For the text-containing cell, return its midpoint in [x, y] coordinate format. 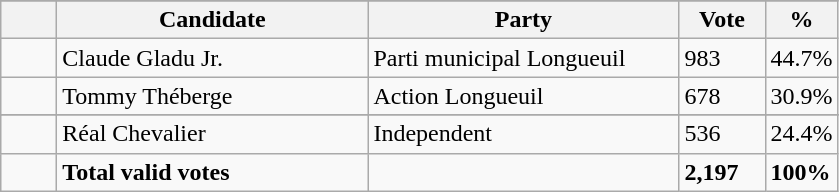
Réal Chevalier [212, 134]
24.4% [802, 134]
Total valid votes [212, 172]
Claude Gladu Jr. [212, 58]
100% [802, 172]
44.7% [802, 58]
Tommy Théberge [212, 96]
Parti municipal Longueuil [524, 58]
Independent [524, 134]
Party [524, 20]
Candidate [212, 20]
983 [722, 58]
2,197 [722, 172]
Action Longueuil [524, 96]
30.9% [802, 96]
678 [722, 96]
% [802, 20]
Vote [722, 20]
536 [722, 134]
